For the text-containing cell, return its midpoint in [X, Y] coordinate format. 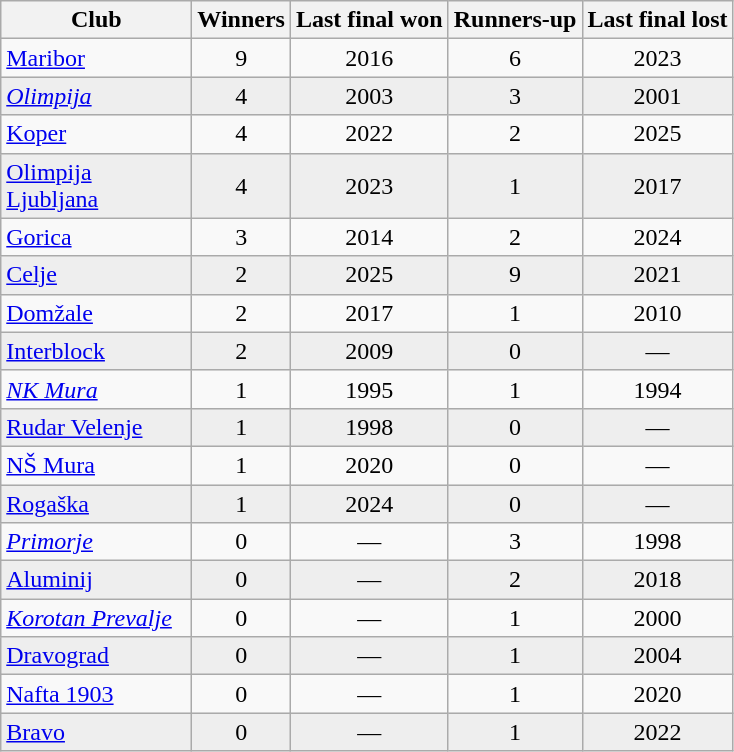
Interblock [96, 351]
2018 [658, 580]
Aluminij [96, 580]
2004 [658, 656]
Koper [96, 134]
Rudar Velenje [96, 427]
2001 [658, 96]
Olimpija Ljubljana [96, 186]
2009 [369, 351]
1994 [658, 389]
2021 [658, 275]
Olimpija [96, 96]
NK Mura [96, 389]
Korotan Prevalje [96, 618]
Maribor [96, 58]
Domžale [96, 313]
Club [96, 20]
Last final lost [658, 20]
NŠ Mura [96, 465]
2014 [369, 237]
Last final won [369, 20]
2010 [658, 313]
2000 [658, 618]
Gorica [96, 237]
Rogaška [96, 503]
1995 [369, 389]
2003 [369, 96]
6 [515, 58]
Bravo [96, 732]
2016 [369, 58]
Runners-up [515, 20]
Winners [242, 20]
Celje [96, 275]
Nafta 1903 [96, 694]
Primorje [96, 542]
Dravograd [96, 656]
